Output the (x, y) coordinate of the center of the cell containing the given text.  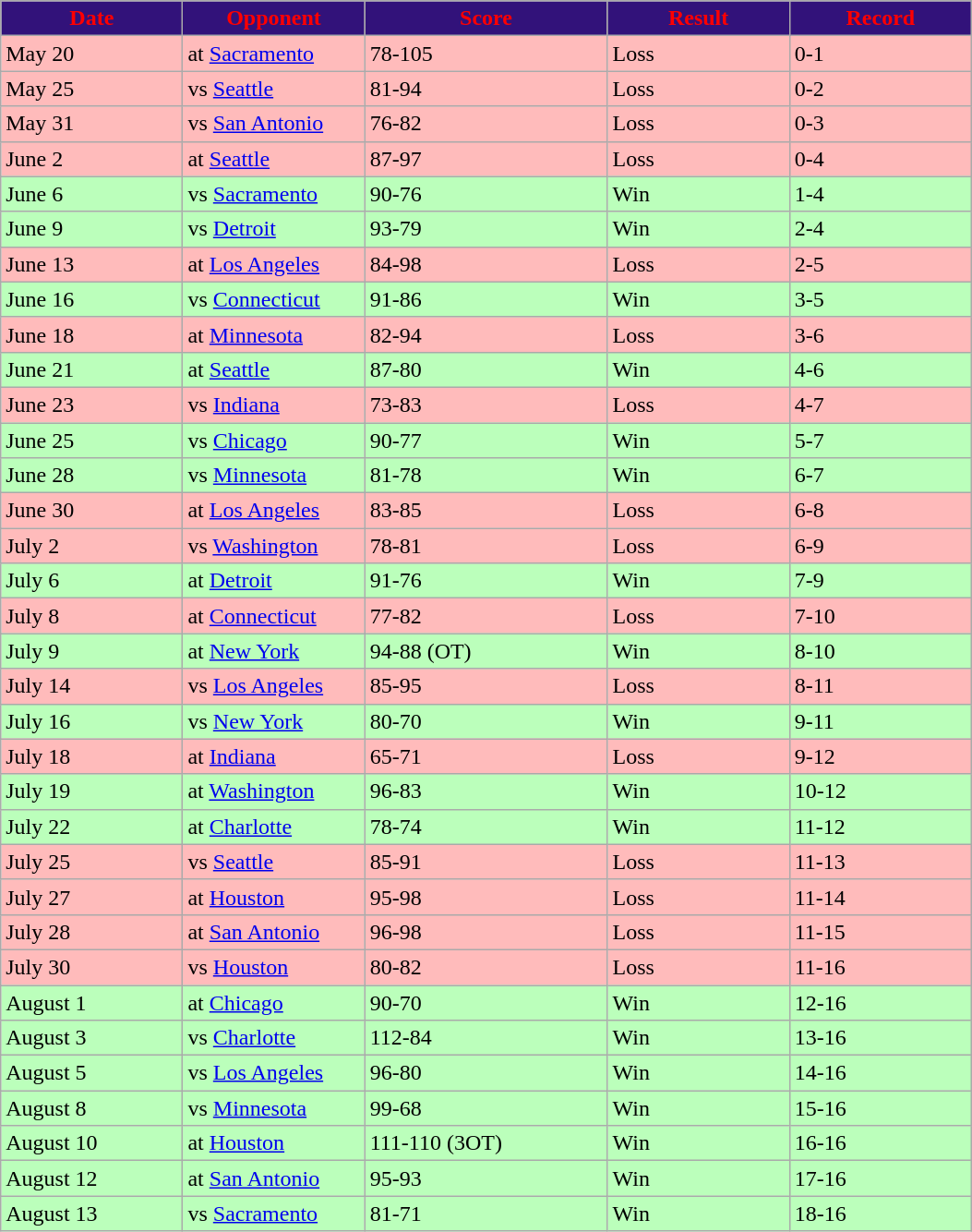
87-80 (486, 369)
June 16 (92, 299)
96-98 (486, 932)
11-13 (881, 862)
4-6 (881, 369)
94-88 (OT) (486, 651)
99-68 (486, 1108)
78-74 (486, 827)
90-70 (486, 1002)
91-76 (486, 581)
vs Houston (273, 967)
6-8 (881, 511)
August 12 (92, 1178)
July 27 (92, 897)
July 25 (92, 862)
95-93 (486, 1178)
1-4 (881, 194)
vs Connecticut (273, 299)
June 13 (92, 264)
vs New York (273, 721)
July 14 (92, 686)
May 20 (92, 54)
June 6 (92, 194)
82-94 (486, 334)
18-16 (881, 1214)
Opponent (273, 18)
vs Indiana (273, 405)
17-16 (881, 1178)
at Charlotte (273, 827)
96-80 (486, 1073)
9-11 (881, 721)
8-11 (881, 686)
2-4 (881, 229)
2-5 (881, 264)
6-9 (881, 546)
83-85 (486, 511)
11-16 (881, 967)
3-5 (881, 299)
81-94 (486, 89)
78-105 (486, 54)
112-84 (486, 1038)
65-71 (486, 756)
Date (92, 18)
vs Charlotte (273, 1038)
3-6 (881, 334)
81-71 (486, 1214)
80-70 (486, 721)
June 28 (92, 476)
12-16 (881, 1002)
0-3 (881, 124)
at Connecticut (273, 616)
June 21 (92, 369)
July 6 (92, 581)
May 25 (92, 89)
at Chicago (273, 1002)
at Indiana (273, 756)
78-81 (486, 546)
at Minnesota (273, 334)
11-15 (881, 932)
at Sacramento (273, 54)
6-7 (881, 476)
84-98 (486, 264)
Record (881, 18)
14-16 (881, 1073)
7-9 (881, 581)
7-10 (881, 616)
vs Detroit (273, 229)
9-12 (881, 756)
85-91 (486, 862)
August 8 (92, 1108)
80-82 (486, 967)
July 8 (92, 616)
August 1 (92, 1002)
111-110 (3OT) (486, 1143)
10-12 (881, 791)
June 2 (92, 159)
June 23 (92, 405)
11-12 (881, 827)
95-98 (486, 897)
July 2 (92, 546)
90-77 (486, 441)
June 25 (92, 441)
15-16 (881, 1108)
4-7 (881, 405)
85-95 (486, 686)
96-83 (486, 791)
July 16 (92, 721)
81-78 (486, 476)
Score (486, 18)
vs San Antonio (273, 124)
73-83 (486, 405)
July 18 (92, 756)
Result (698, 18)
June 9 (92, 229)
May 31 (92, 124)
August 5 (92, 1073)
93-79 (486, 229)
13-16 (881, 1038)
July 9 (92, 651)
91-86 (486, 299)
11-14 (881, 897)
87-97 (486, 159)
July 19 (92, 791)
August 13 (92, 1214)
at Detroit (273, 581)
16-16 (881, 1143)
90-76 (486, 194)
August 10 (92, 1143)
June 30 (92, 511)
76-82 (486, 124)
0-4 (881, 159)
August 3 (92, 1038)
June 18 (92, 334)
July 28 (92, 932)
vs Washington (273, 546)
at Washington (273, 791)
July 30 (92, 967)
5-7 (881, 441)
8-10 (881, 651)
77-82 (486, 616)
vs Chicago (273, 441)
0-2 (881, 89)
at New York (273, 651)
0-1 (881, 54)
July 22 (92, 827)
